Scan for the cell matching the given text and deliver its (x, y) coordinate at center. 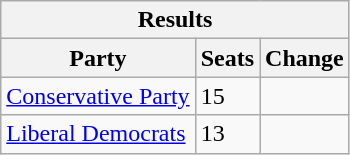
Change (305, 58)
Party (98, 58)
Liberal Democrats (98, 134)
15 (227, 96)
Results (176, 20)
13 (227, 134)
Seats (227, 58)
Conservative Party (98, 96)
